Output the (X, Y) coordinate of the center of the cell containing the given text.  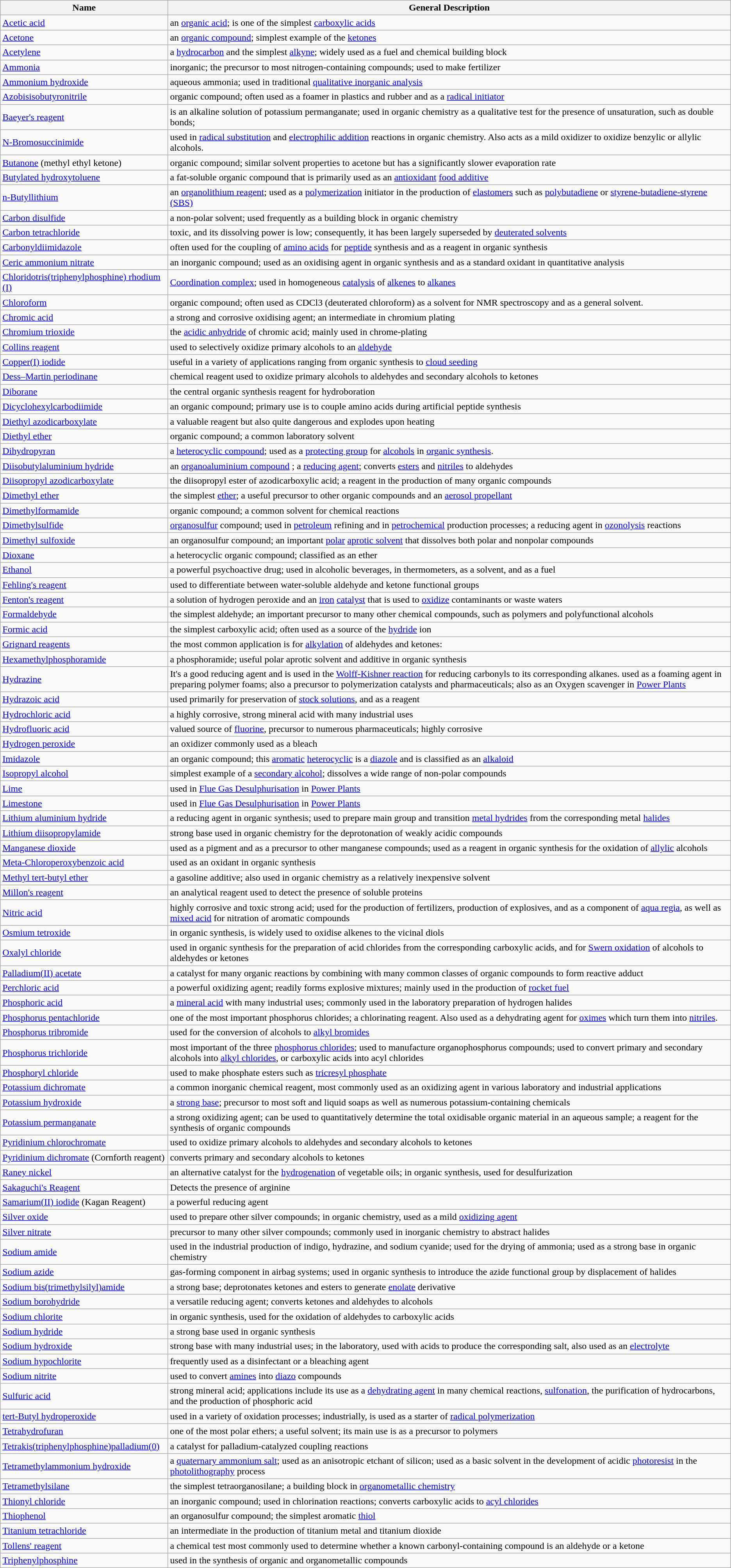
Fenton's reagent (84, 600)
Azobisisobutyronitrile (84, 97)
a solution of hydrogen peroxide and an iron catalyst that is used to oxidize contaminants or waste waters (449, 600)
Coordination complex; used in homogeneous catalysis of alkenes to alkanes (449, 283)
used in a variety of oxidation processes; industrially, is used as a starter of radical polymerization (449, 1416)
Dimethylsulfide (84, 525)
organic compound; a common solvent for chemical reactions (449, 511)
an inorganic compound; used in chlorination reactions; converts carboxylic acids to acyl chlorides (449, 1501)
a heterocyclic compound; used as a protecting group for alcohols in organic synthesis. (449, 451)
Diethyl azodicarboxylate (84, 421)
Silver oxide (84, 1217)
Sodium hydroxide (84, 1346)
one of the most polar ethers; a useful solvent; its main use is as a precursor to polymers (449, 1431)
a powerful oxidizing agent; readily forms explosive mixtures; mainly used in the production of rocket fuel (449, 988)
Dess–Martin periodinane (84, 377)
Dimethyl sulfoxide (84, 540)
Hydrofluoric acid (84, 729)
Grignard reagents (84, 644)
used to convert amines into diazo compounds (449, 1376)
Ammonia (84, 67)
used as a pigment and as a precursor to other manganese compounds; used as a reagent in organic synthesis for the oxidation of allylic alcohols (449, 848)
Ceric ammonium nitrate (84, 262)
Formic acid (84, 629)
an intermediate in the production of titanium metal and titanium dioxide (449, 1531)
organic compound; a common laboratory solvent (449, 436)
Hydrochloric acid (84, 714)
Pyridinium chlorochromate (84, 1143)
the simplest ether; a useful precursor to other organic compounds and an aerosol propellant (449, 496)
Ethanol (84, 570)
a strong base; precursor to most soft and liquid soaps as well as numerous potassium-containing chemicals (449, 1102)
Tetrakis(triphenylphosphine)palladium(0) (84, 1446)
Acetylene (84, 52)
strong base used in organic chemistry for the deprotonation of weakly acidic compounds (449, 833)
Sodium hydride (84, 1331)
Dicyclohexylcarbodiimide (84, 406)
organosulfur compound; used in petroleum refining and in petrochemical production processes; a reducing agent in ozonolysis reactions (449, 525)
Chloridotris(triphenylphosphine) rhodium (I) (84, 283)
Nitric acid (84, 913)
Dihydropyran (84, 451)
Manganese dioxide (84, 848)
Tetrahydrofuran (84, 1431)
General Description (449, 8)
Samarium(II) iodide (Kagan Reagent) (84, 1202)
useful in a variety of applications ranging from organic synthesis to cloud seeding (449, 362)
valued source of fluorine, precursor to numerous pharmaceuticals; highly corrosive (449, 729)
Collins reagent (84, 347)
organic compound; often used as a foamer in plastics and rubber and as a radical initiator (449, 97)
Potassium permanganate (84, 1123)
organic compound; often used as CDCl3 (deuterated chloroform) as a solvent for NMR spectroscopy and as a general solvent. (449, 303)
Detects the presence of arginine (449, 1187)
the central organic synthesis reagent for hydroboration (449, 392)
Hydrazine (84, 679)
N-Bromosuccinimide (84, 142)
an oxidizer commonly used as a bleach (449, 744)
Imidazole (84, 759)
a gasoline additive; also used in organic chemistry as a relatively inexpensive solvent (449, 877)
Meta-Chloroperoxybenzoic acid (84, 863)
an organosulfur compound; an important polar aprotic solvent that dissolves both polar and nonpolar compounds (449, 540)
converts primary and secondary alcohols to ketones (449, 1157)
Sakaguchi's Reagent (84, 1187)
Butanone (methyl ethyl ketone) (84, 162)
Pyridinium dichromate (Cornforth reagent) (84, 1157)
Millon's reagent (84, 892)
Hexamethylphosphoramide (84, 659)
the acidic anhydride of chromic acid; mainly used in chrome-plating (449, 332)
Silver nitrate (84, 1232)
the simplest carboxylic acid; often used as a source of the hydride ion (449, 629)
strong base with many industrial uses; in the laboratory, used with acids to produce the corresponding salt, also used as an electrolyte (449, 1346)
an organosulfur compound; the simplest aromatic thiol (449, 1516)
Raney nickel (84, 1172)
a chemical test most commonly used to determine whether a known carbonyl-containing compound is an aldehyde or a ketone (449, 1546)
used in the synthesis of organic and organometallic compounds (449, 1561)
Dimethylformamide (84, 511)
Phosphorus trichloride (84, 1052)
Acetone (84, 37)
used as an oxidant in organic synthesis (449, 863)
Phosphorus pentachloride (84, 1018)
Name (84, 8)
a phosphoramide; useful polar aprotic solvent and additive in organic synthesis (449, 659)
Sulfuric acid (84, 1396)
Potassium hydroxide (84, 1102)
Diisopropyl azodicarboxylate (84, 481)
Tetramethylsilane (84, 1486)
organic compound; similar solvent properties to acetone but has a significantly slower evaporation rate (449, 162)
an organoaluminium compound ; a reducing agent; converts esters and nitriles to aldehydes (449, 466)
used to selectively oxidize primary alcohols to an aldehyde (449, 347)
aqueous ammonia; used in traditional qualitative inorganic analysis (449, 82)
Thionyl chloride (84, 1501)
a versatile reducing agent; converts ketones and aldehydes to alcohols (449, 1302)
frequently used as a disinfectant or a bleaching agent (449, 1361)
Diethyl ether (84, 436)
an alternative catalyst for the hydrogenation of vegetable oils; in organic synthesis, used for desulfurization (449, 1172)
Sodium hypochlorite (84, 1361)
Carbonyldiimidazole (84, 247)
in organic synthesis, is widely used to oxidise alkenes to the vicinal diols (449, 933)
the simplest aldehyde; an important precursor to many other chemical compounds, such as polymers and polyfunctional alcohols (449, 614)
Lithium aluminium hydride (84, 818)
chemical reagent used to oxidize primary alcohols to aldehydes and secondary alcohols to ketones (449, 377)
a highly corrosive, strong mineral acid with many industrial uses (449, 714)
Diisobutylaluminium hydride (84, 466)
Carbon disulfide (84, 217)
in organic synthesis, used for the oxidation of aldehydes to carboxylic acids (449, 1317)
a mineral acid with many industrial uses; commonly used in the laboratory preparation of hydrogen halides (449, 1003)
toxic, and its dissolving power is low; consequently, it has been largely superseded by deuterated solvents (449, 233)
Limestone (84, 803)
Perchloric acid (84, 988)
Butylated hydroxytoluene (84, 177)
a hydrocarbon and the simplest alkyne; widely used as a fuel and chemical building block (449, 52)
Lime (84, 788)
a catalyst for many organic reactions by combining with many common classes of organic compounds to form reactive adduct (449, 973)
an organic compound; primary use is to couple amino acids during artificial peptide synthesis (449, 406)
inorganic; the precursor to most nitrogen-containing compounds; used to make fertilizer (449, 67)
an organic compound; simplest example of the ketones (449, 37)
Chloroform (84, 303)
an analytical reagent used to detect the presence of soluble proteins (449, 892)
the most common application is for alkylation of aldehydes and ketones: (449, 644)
Tollens' reagent (84, 1546)
the simplest tetraorganosilane; a building block in organometallic chemistry (449, 1486)
Baeyer's reagent (84, 117)
Formaldehyde (84, 614)
n-Butyllithium (84, 198)
Copper(I) iodide (84, 362)
Potassium dichromate (84, 1087)
Sodium bis(trimethylsilyl)amide (84, 1287)
a strong base used in organic synthesis (449, 1331)
Carbon tetrachloride (84, 233)
Sodium azide (84, 1272)
a fat-soluble organic compound that is primarily used as an antioxidant food additive (449, 177)
one of the most important phosphorus chlorides; a chlorinating reagent. Also used as a dehydrating agent for oximes which turn them into nitriles. (449, 1018)
Oxalyl chloride (84, 952)
a valuable reagent but also quite dangerous and explodes upon heating (449, 421)
precursor to many other silver compounds; commonly used in inorganic chemistry to abstract halides (449, 1232)
Phosphoric acid (84, 1003)
Phosphoryl chloride (84, 1073)
Phosphorus tribromide (84, 1032)
an organic acid; is one of the simplest carboxylic acids (449, 23)
Chromic acid (84, 317)
simplest example of a secondary alcohol; dissolves a wide range of non-polar compounds (449, 774)
a reducing agent in organic synthesis; used to prepare main group and transition metal hydrides from the corresponding metal halides (449, 818)
a strong base; deprotonates ketones and esters to generate enolate derivative (449, 1287)
Chromium trioxide (84, 332)
used to oxidize primary alcohols to aldehydes and secondary alcohols to ketones (449, 1143)
used to make phosphate esters such as tricresyl phosphate (449, 1073)
a powerful psychoactive drug; used in alcoholic beverages, in thermometers, as a solvent, and as a fuel (449, 570)
Sodium chlorite (84, 1317)
Lithium diisopropylamide (84, 833)
Fehling's reagent (84, 585)
Isopropyl alcohol (84, 774)
Triphenylphosphine (84, 1561)
Tetramethylammonium hydroxide (84, 1466)
Hydrogen peroxide (84, 744)
gas-forming component in airbag systems; used in organic synthesis to introduce the azide functional group by displacement of halides (449, 1272)
Sodium amide (84, 1252)
Hydrazoic acid (84, 699)
Sodium nitrite (84, 1376)
a non-polar solvent; used frequently as a building block in organic chemistry (449, 217)
Ammonium hydroxide (84, 82)
Acetic acid (84, 23)
tert-Butyl hydroperoxide (84, 1416)
a heterocyclic organic compound; classified as an ether (449, 555)
often used for the coupling of amino acids for peptide synthesis and as a reagent in organic synthesis (449, 247)
used primarily for preservation of stock solutions, and as a reagent (449, 699)
a common inorganic chemical reagent, most commonly used as an oxidizing agent in various laboratory and industrial applications (449, 1087)
Dimethyl ether (84, 496)
a strong and corrosive oxidising agent; an intermediate in chromium plating (449, 317)
Diborane (84, 392)
Sodium borohydride (84, 1302)
an inorganic compound; used as an oxidising agent in organic synthesis and as a standard oxidant in quantitative analysis (449, 262)
used for the conversion of alcohols to alkyl bromides (449, 1032)
a powerful reducing agent (449, 1202)
used to differentiate between water-soluble aldehyde and ketone functional groups (449, 585)
an organolithium reagent; used as a polymerization initiator in the production of elastomers such as polybutadiene or styrene-butadiene-styrene (SBS) (449, 198)
used to prepare other silver compounds; in organic chemistry, used as a mild oxidizing agent (449, 1217)
Titanium tetrachloride (84, 1531)
Osmium tetroxide (84, 933)
an organic compound; this aromatic heterocyclic is a diazole and is classified as an alkaloid (449, 759)
Palladium(II) acetate (84, 973)
Thiophenol (84, 1516)
Methyl tert-butyl ether (84, 877)
a catalyst for palladium-catalyzed coupling reactions (449, 1446)
the diisopropyl ester of azodicarboxylic acid; a reagent in the production of many organic compounds (449, 481)
Dioxane (84, 555)
